Return the (x, y) coordinate for the center point of the cell that contains the specified text.  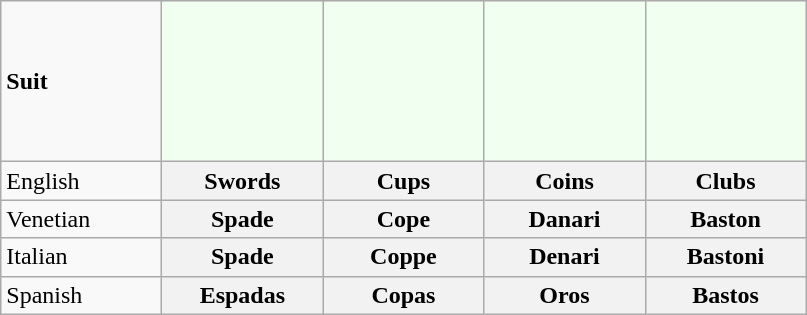
Coins (564, 181)
Clubs (726, 181)
Cups (404, 181)
Swords (242, 181)
Oros (564, 295)
Italian (82, 257)
Suit (82, 82)
Bastoni (726, 257)
Baston (726, 219)
Espadas (242, 295)
Venetian (82, 219)
Denari (564, 257)
Bastos (726, 295)
Spanish (82, 295)
Coppe (404, 257)
Cope (404, 219)
English (82, 181)
Copas (404, 295)
Danari (564, 219)
